Return the (x, y) coordinate for the center point of the cell that contains the specified text.  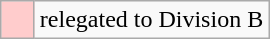
relegated to Division B (151, 20)
